Provide the (X, Y) coordinate of the cell's center where the given text is located.  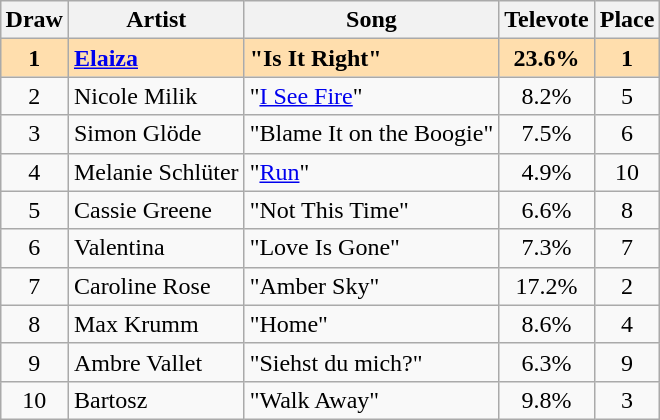
Max Krumm (156, 324)
Artist (156, 20)
"Run" (372, 172)
Place (627, 20)
6.6% (546, 210)
"Blame It on the Boogie" (372, 134)
23.6% (546, 58)
17.2% (546, 286)
"Love Is Gone" (372, 248)
Cassie Greene (156, 210)
"Siehst du mich?" (372, 362)
Draw (34, 20)
Melanie Schlüter (156, 172)
"Not This Time" (372, 210)
Nicole Milik (156, 96)
Simon Glöde (156, 134)
9.8% (546, 400)
"Is It Right" (372, 58)
"Walk Away" (372, 400)
Song (372, 20)
Elaiza (156, 58)
"Amber Sky" (372, 286)
"Home" (372, 324)
7.3% (546, 248)
Bartosz (156, 400)
Televote (546, 20)
4.9% (546, 172)
7.5% (546, 134)
"I See Fire" (372, 96)
Valentina (156, 248)
6.3% (546, 362)
Ambre Vallet (156, 362)
8.6% (546, 324)
Caroline Rose (156, 286)
8.2% (546, 96)
